For the text-containing cell, return its midpoint in [X, Y] coordinate format. 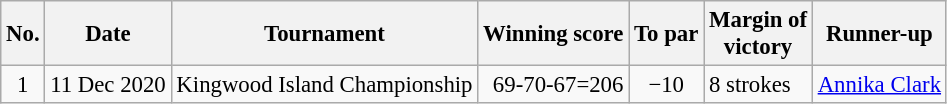
No. [23, 34]
Kingwood Island Championship [324, 85]
11 Dec 2020 [108, 85]
Margin ofvictory [758, 34]
69-70-67=206 [554, 85]
1 [23, 85]
Winning score [554, 34]
To par [666, 34]
Runner-up [879, 34]
8 strokes [758, 85]
Tournament [324, 34]
Date [108, 34]
Annika Clark [879, 85]
−10 [666, 85]
